Detect which cell encompasses the target text, then output its (x, y) center coordinate. 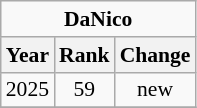
2025 (28, 90)
Rank (84, 55)
DaNico (98, 19)
Change (156, 55)
new (156, 90)
59 (84, 90)
Year (28, 55)
